Extract the (x, y) coordinate from the center of the cell holding the provided text.  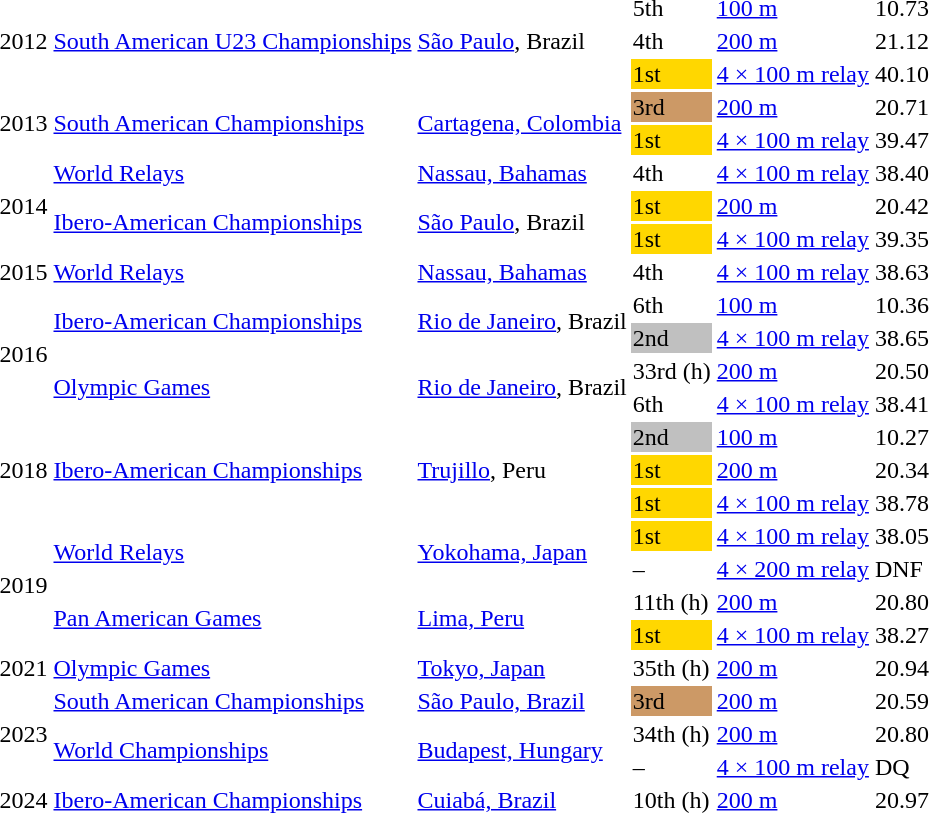
Lima, Peru (522, 618)
35th (h) (672, 668)
4 × 200 m relay (792, 569)
Cartagena, Colombia (522, 124)
11th (h) (672, 602)
33rd (h) (672, 371)
Yokohama, Japan (522, 552)
Budapest, Hungary (522, 750)
Tokyo, Japan (522, 668)
World Championships (232, 750)
Trujillo, Peru (522, 470)
Pan American Games (232, 618)
34th (h) (672, 734)
